Output the [X, Y] coordinate of the center of the cell containing the given text.  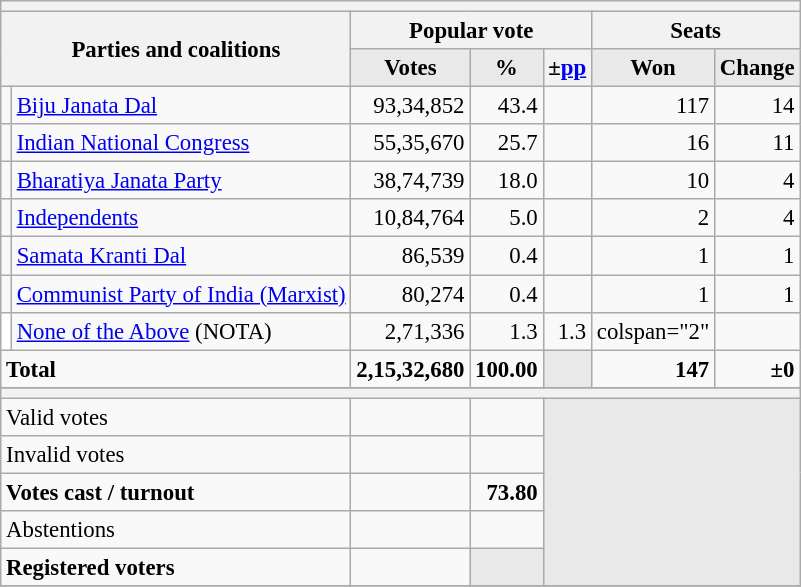
80,274 [410, 294]
16 [652, 143]
43.4 [506, 106]
14 [758, 106]
Samata Kranti Dal [181, 256]
Won [652, 68]
colspan="2" [652, 331]
Communist Party of India (Marxist) [181, 294]
Independents [181, 219]
117 [652, 106]
93,34,852 [410, 106]
Parties and coalitions [176, 50]
Registered voters [176, 567]
Biju Janata Dal [181, 106]
38,74,739 [410, 181]
Invalid votes [176, 455]
10 [652, 181]
±0 [758, 369]
25.7 [506, 143]
Bharatiya Janata Party [181, 181]
Indian National Congress [181, 143]
11 [758, 143]
% [506, 68]
2 [652, 219]
10,84,764 [410, 219]
Change [758, 68]
Popular vote [472, 31]
147 [652, 369]
100.00 [506, 369]
Seats [695, 31]
Valid votes [176, 417]
None of the Above (NOTA) [181, 331]
Abstentions [176, 530]
18.0 [506, 181]
2,71,336 [410, 331]
±pp [567, 68]
Total [176, 369]
Votes [410, 68]
5.0 [506, 219]
2,15,32,680 [410, 369]
73.80 [506, 492]
Votes cast / turnout [176, 492]
86,539 [410, 256]
55,35,670 [410, 143]
